Return [x, y] of the center of cell containing provided text 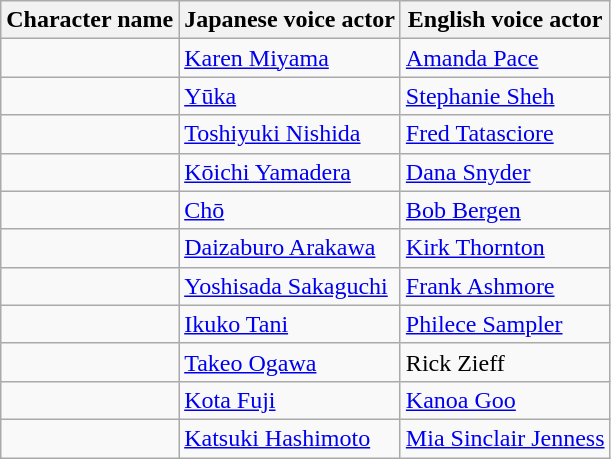
Dana Snyder [505, 172]
Kirk Thornton [505, 248]
Kōichi Yamadera [290, 172]
Philece Sampler [505, 324]
Yūka [290, 96]
Kanoa Goo [505, 400]
Amanda Pace [505, 58]
Kota Fuji [290, 400]
Japanese voice actor [290, 20]
Ikuko Tani [290, 324]
Rick Zieff [505, 362]
Frank Ashmore [505, 286]
Yoshisada Sakaguchi [290, 286]
Takeo Ogawa [290, 362]
Daizaburo Arakawa [290, 248]
Character name [90, 20]
Fred Tatasciore [505, 134]
Chō [290, 210]
Stephanie Sheh [505, 96]
Katsuki Hashimoto [290, 438]
Mia Sinclair Jenness [505, 438]
English voice actor [505, 20]
Bob Bergen [505, 210]
Toshiyuki Nishida [290, 134]
Karen Miyama [290, 58]
